Locate the cell with the specified text and output its (x, y) center coordinate. 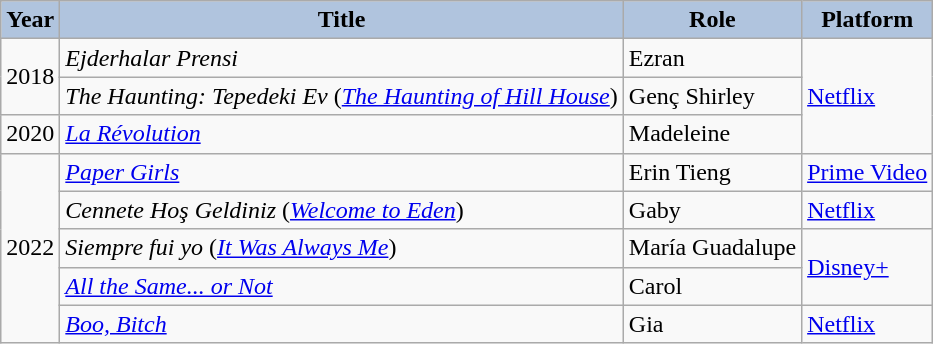
Role (712, 20)
Cennete Hoş Geldiniz (Welcome to Eden) (342, 210)
Paper Girls (342, 172)
Genç Shirley (712, 96)
Erin Tieng (712, 172)
Gia (712, 324)
Siempre fui yo (It Was Always Me) (342, 248)
Ejderhalar Prensi (342, 58)
2022 (30, 248)
2018 (30, 77)
Year (30, 20)
Disney+ (868, 267)
Title (342, 20)
María Guadalupe (712, 248)
All the Same... or Not (342, 286)
Gaby (712, 210)
Boo, Bitch (342, 324)
Ezran (712, 58)
Prime Video (868, 172)
2020 (30, 134)
Madeleine (712, 134)
The Haunting: Tepedeki Ev (The Haunting of Hill House) (342, 96)
La Révolution (342, 134)
Carol (712, 286)
Platform (868, 20)
